For the text-containing cell, return its midpoint in [x, y] coordinate format. 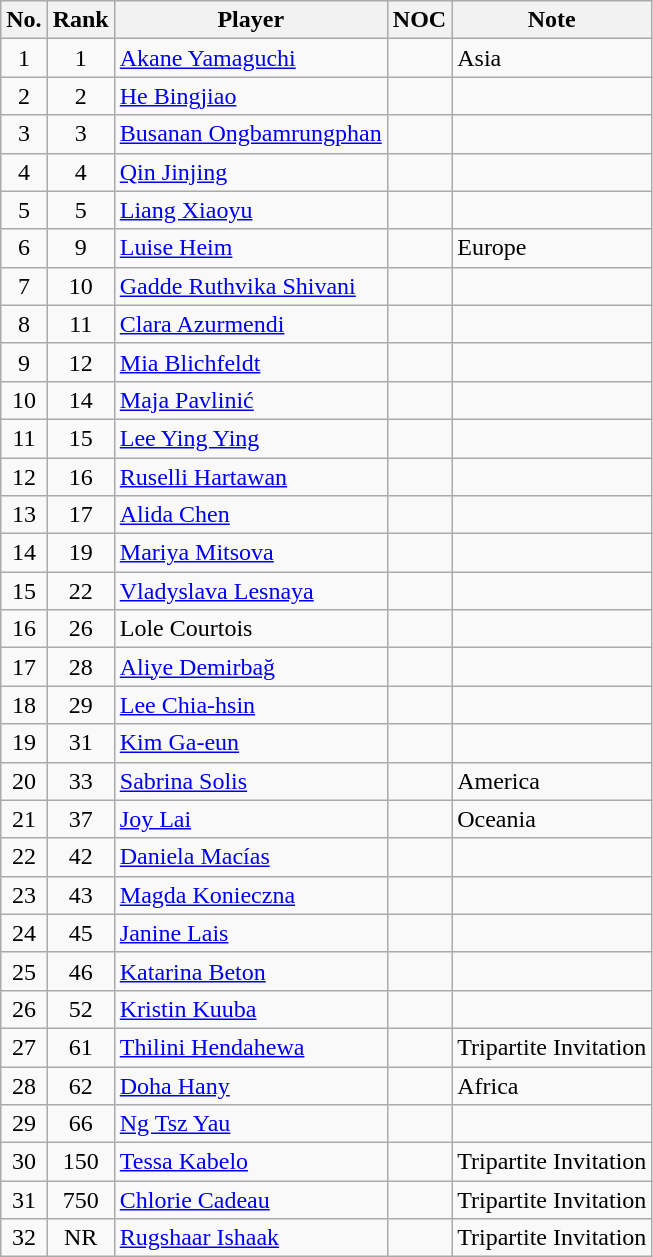
Europe [552, 248]
Akane Yamaguchi [250, 58]
Chlorie Cadeau [250, 1200]
Busanan Ongbamrungphan [250, 134]
23 [24, 895]
Daniela Macías [250, 857]
Oceania [552, 819]
Player [250, 20]
Ng Tsz Yau [250, 1124]
Note [552, 20]
750 [80, 1200]
37 [80, 819]
25 [24, 971]
20 [24, 781]
66 [80, 1124]
52 [80, 1009]
13 [24, 515]
33 [80, 781]
46 [80, 971]
NOC [419, 20]
Ruselli Hartawan [250, 477]
Sabrina Solis [250, 781]
America [552, 781]
6 [24, 248]
Mia Blichfeldt [250, 362]
30 [24, 1162]
Luise Heim [250, 248]
61 [80, 1047]
150 [80, 1162]
Vladyslava Lesnaya [250, 591]
Clara Azurmendi [250, 324]
18 [24, 705]
Maja Pavlinić [250, 400]
27 [24, 1047]
Qin Jinjing [250, 172]
Thilini Hendahewa [250, 1047]
No. [24, 20]
Rank [80, 20]
Katarina Beton [250, 971]
Kim Ga-eun [250, 743]
24 [24, 933]
Joy Lai [250, 819]
43 [80, 895]
Doha Hany [250, 1085]
He Bingjiao [250, 96]
Gadde Ruthvika Shivani [250, 286]
62 [80, 1085]
32 [24, 1238]
Janine Lais [250, 933]
45 [80, 933]
Aliye Demirbağ [250, 667]
Mariya Mitsova [250, 553]
Alida Chen [250, 515]
Lole Courtois [250, 629]
8 [24, 324]
Africa [552, 1085]
Tessa Kabelo [250, 1162]
Lee Chia-hsin [250, 705]
Lee Ying Ying [250, 438]
Liang Xiaoyu [250, 210]
NR [80, 1238]
Kristin Kuuba [250, 1009]
Asia [552, 58]
21 [24, 819]
7 [24, 286]
Rugshaar Ishaak [250, 1238]
42 [80, 857]
Magda Konieczna [250, 895]
